Identify which cell holds the provided text, then report its [X, Y] central coordinate. 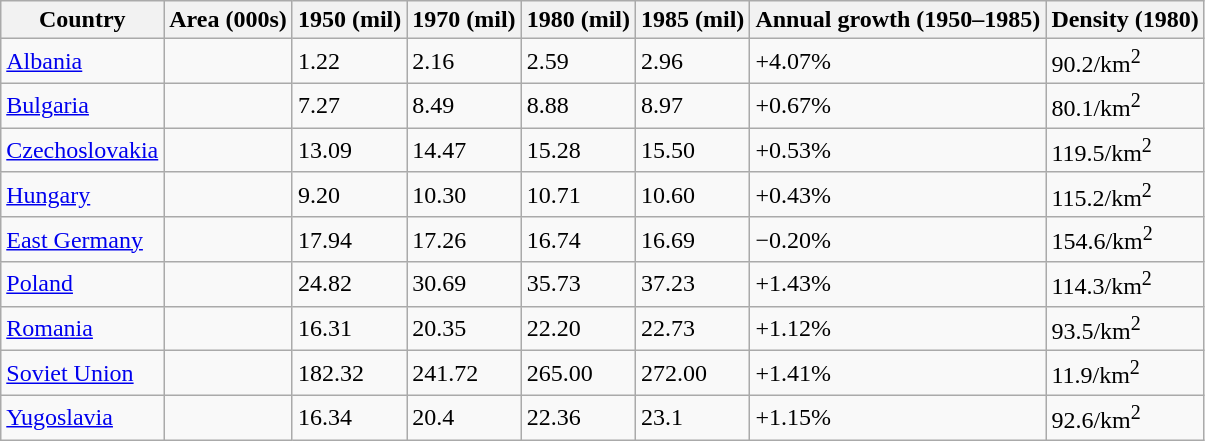
15.50 [692, 150]
2.59 [578, 62]
2.16 [464, 62]
22.20 [578, 328]
2.96 [692, 62]
7.27 [349, 106]
Area (000s) [228, 20]
13.09 [349, 150]
1950 (mil) [349, 20]
16.69 [692, 240]
265.00 [578, 374]
−0.20% [898, 240]
8.88 [578, 106]
35.73 [578, 284]
+4.07% [898, 62]
92.6/km2 [1125, 418]
+1.43% [898, 284]
1.22 [349, 62]
Yugoslavia [82, 418]
10.71 [578, 194]
+1.15% [898, 418]
Country [82, 20]
17.26 [464, 240]
22.73 [692, 328]
90.2/km2 [1125, 62]
+0.43% [898, 194]
115.2/km2 [1125, 194]
1985 (mil) [692, 20]
80.1/km2 [1125, 106]
Bulgaria [82, 106]
Poland [82, 284]
+0.53% [898, 150]
30.69 [464, 284]
Hungary [82, 194]
17.94 [349, 240]
23.1 [692, 418]
241.72 [464, 374]
16.31 [349, 328]
8.49 [464, 106]
182.32 [349, 374]
11.9/km2 [1125, 374]
119.5/km2 [1125, 150]
16.74 [578, 240]
1970 (mil) [464, 20]
Romania [82, 328]
154.6/km2 [1125, 240]
Soviet Union [82, 374]
272.00 [692, 374]
15.28 [578, 150]
14.47 [464, 150]
24.82 [349, 284]
Czechoslovakia [82, 150]
114.3/km2 [1125, 284]
93.5/km2 [1125, 328]
Annual growth (1950–1985) [898, 20]
16.34 [349, 418]
+1.12% [898, 328]
10.30 [464, 194]
+0.67% [898, 106]
1980 (mil) [578, 20]
East Germany [82, 240]
20.35 [464, 328]
Density (1980) [1125, 20]
37.23 [692, 284]
8.97 [692, 106]
+1.41% [898, 374]
9.20 [349, 194]
Albania [82, 62]
10.60 [692, 194]
20.4 [464, 418]
22.36 [578, 418]
